Extract the (x, y) coordinate from the center of the cell holding the provided text.  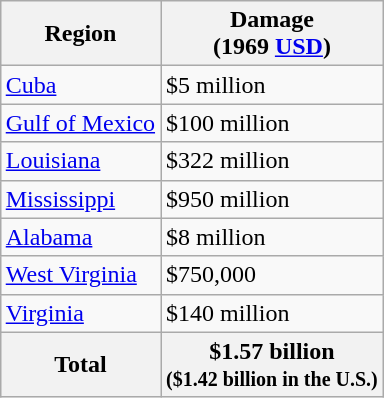
$5 million (272, 85)
$950 million (272, 199)
Virginia (80, 313)
$750,000 (272, 275)
Region (80, 34)
Alabama (80, 237)
$100 million (272, 123)
$140 million (272, 313)
Louisiana (80, 161)
Total (80, 364)
Gulf of Mexico (80, 123)
Damage(1969 USD) (272, 34)
Cuba (80, 85)
West Virginia (80, 275)
$1.57 billion($1.42 billion in the U.S.) (272, 364)
$8 million (272, 237)
Mississippi (80, 199)
$322 million (272, 161)
